Scan for the cell matching the given text and deliver its (x, y) coordinate at center. 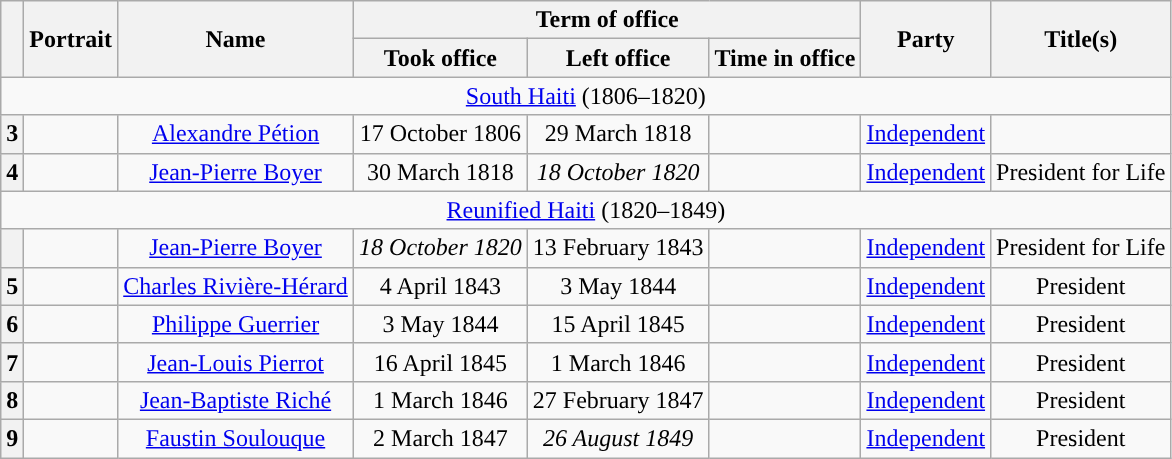
13 February 1843 (618, 248)
16 April 1845 (441, 362)
Party (926, 39)
2 March 1847 (441, 438)
15 April 1845 (618, 324)
7 (12, 362)
5 (12, 286)
9 (12, 438)
Name (235, 39)
Title(s) (1081, 39)
South Haiti (1806–1820) (586, 96)
Time in office (785, 58)
Faustin Soulouque (235, 438)
Portrait (71, 39)
Jean-Louis Pierrot (235, 362)
Alexandre Pétion (235, 134)
Reunified Haiti (1820–1849) (586, 210)
30 March 1818 (441, 172)
6 (12, 324)
Philippe Guerrier (235, 324)
Jean-Baptiste Riché (235, 400)
4 April 1843 (441, 286)
8 (12, 400)
26 August 1849 (618, 438)
3 (12, 134)
29 March 1818 (618, 134)
4 (12, 172)
17 October 1806 (441, 134)
Charles Rivière-Hérard (235, 286)
Term of office (608, 20)
27 February 1847 (618, 400)
Left office (618, 58)
Took office (441, 58)
